Identify which cell holds the provided text, then report its [X, Y] central coordinate. 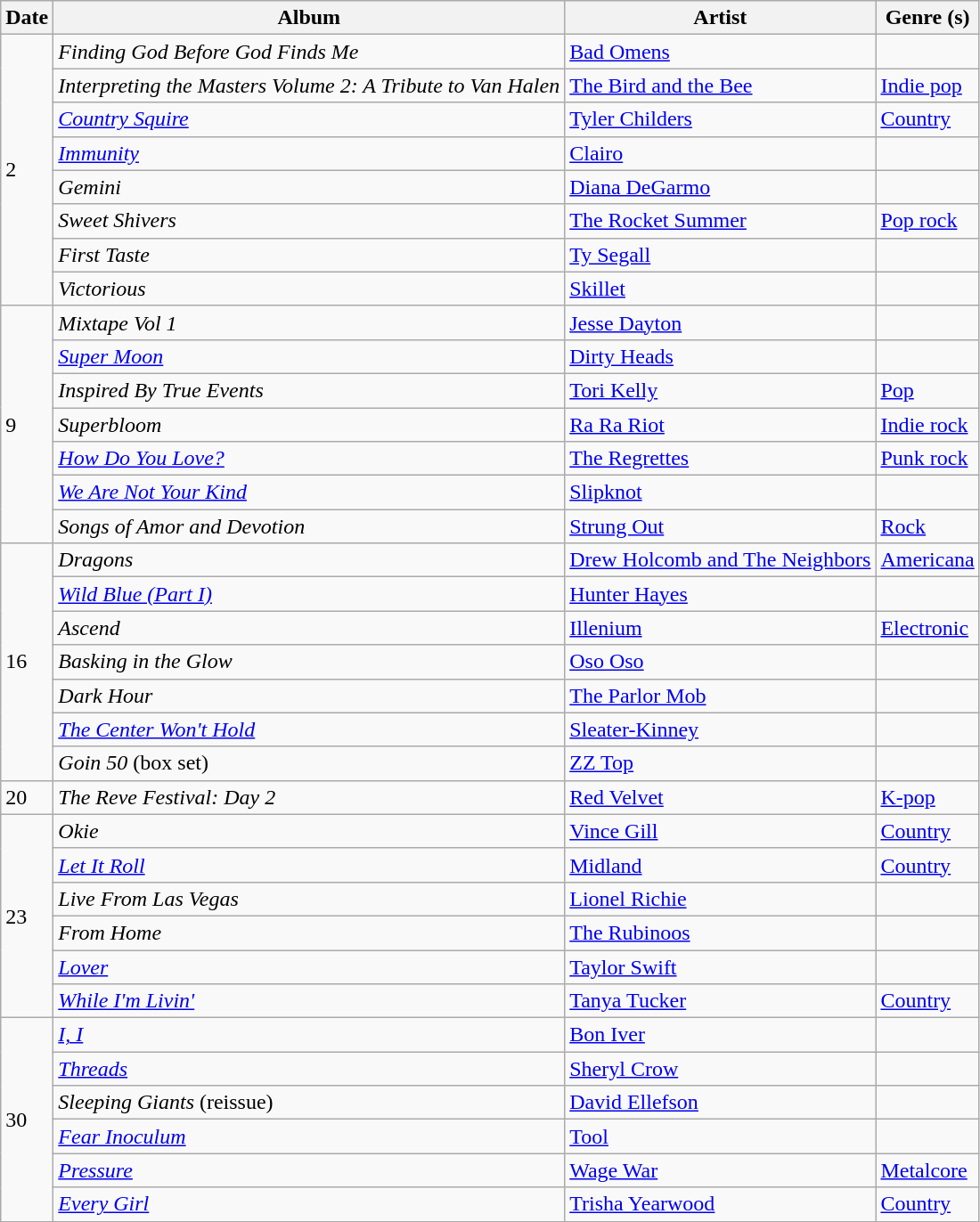
The Regrettes [720, 459]
Gemini [309, 187]
Basking in the Glow [309, 662]
Pressure [309, 1170]
23 [27, 916]
Artist [720, 18]
Skillet [720, 289]
First Taste [309, 255]
Indie pop [927, 86]
Okie [309, 831]
Tanya Tucker [720, 1001]
Songs of Amor and Devotion [309, 526]
Ascend [309, 628]
Slipknot [720, 493]
David Ellefson [720, 1103]
Ra Ra Riot [720, 425]
Metalcore [927, 1170]
From Home [309, 933]
Lover [309, 966]
2 [27, 170]
Sleeping Giants (reissue) [309, 1103]
Dragons [309, 560]
Let It Roll [309, 865]
The Reve Festival: Day 2 [309, 797]
The Rubinoos [720, 933]
Every Girl [309, 1204]
Genre (s) [927, 18]
Bon Iver [720, 1035]
We Are Not Your Kind [309, 493]
Fear Inoculum [309, 1136]
The Center Won't Hold [309, 729]
Lionel Richie [720, 899]
Indie rock [927, 425]
Illenium [720, 628]
K-pop [927, 797]
Tori Kelly [720, 390]
Hunter Hayes [720, 594]
The Rocket Summer [720, 221]
Wage War [720, 1170]
ZZ Top [720, 763]
Electronic [927, 628]
Ty Segall [720, 255]
Pop rock [927, 221]
Superbloom [309, 425]
Sweet Shivers [309, 221]
16 [27, 662]
Oso Oso [720, 662]
Album [309, 18]
Taylor Swift [720, 966]
Super Moon [309, 356]
Inspired By True Events [309, 390]
Trisha Yearwood [720, 1204]
Clairo [720, 153]
Goin 50 (box set) [309, 763]
While I'm Livin' [309, 1001]
Bad Omens [720, 52]
Midland [720, 865]
Tool [720, 1136]
Red Velvet [720, 797]
30 [27, 1120]
Americana [927, 560]
How Do You Love? [309, 459]
The Bird and the Bee [720, 86]
Tyler Childers [720, 119]
The Parlor Mob [720, 696]
Threads [309, 1069]
Interpreting the Masters Volume 2: A Tribute to Van Halen [309, 86]
Mixtape Vol 1 [309, 322]
20 [27, 797]
Dirty Heads [720, 356]
Country Squire [309, 119]
Sleater-Kinney [720, 729]
Date [27, 18]
Jesse Dayton [720, 322]
Rock [927, 526]
Pop [927, 390]
Diana DeGarmo [720, 187]
Vince Gill [720, 831]
Punk rock [927, 459]
Wild Blue (Part I) [309, 594]
9 [27, 424]
Live From Las Vegas [309, 899]
Drew Holcomb and The Neighbors [720, 560]
Strung Out [720, 526]
Finding God Before God Finds Me [309, 52]
I, I [309, 1035]
Immunity [309, 153]
Sheryl Crow [720, 1069]
Victorious [309, 289]
Dark Hour [309, 696]
